For the text-containing cell, return its midpoint in [X, Y] coordinate format. 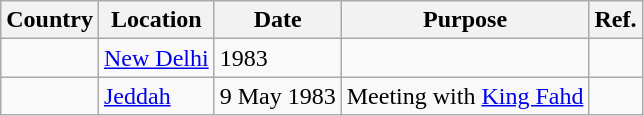
9 May 1983 [278, 96]
Date [278, 20]
Ref. [616, 20]
Purpose [465, 20]
Jeddah [156, 96]
1983 [278, 58]
Meeting with King Fahd [465, 96]
New Delhi [156, 58]
Location [156, 20]
Country [50, 20]
